Return (X, Y) of the center of cell containing provided text 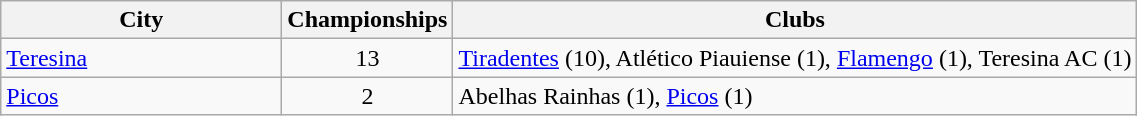
Teresina (142, 58)
Clubs (795, 20)
Tiradentes (10), Atlético Piauiense (1), Flamengo (1), Teresina AC (1) (795, 58)
Picos (142, 96)
13 (368, 58)
2 (368, 96)
Abelhas Rainhas (1), Picos (1) (795, 96)
Championships (368, 20)
City (142, 20)
